Determine the [x, y] coordinate at the center of the cell enclosing the given text.  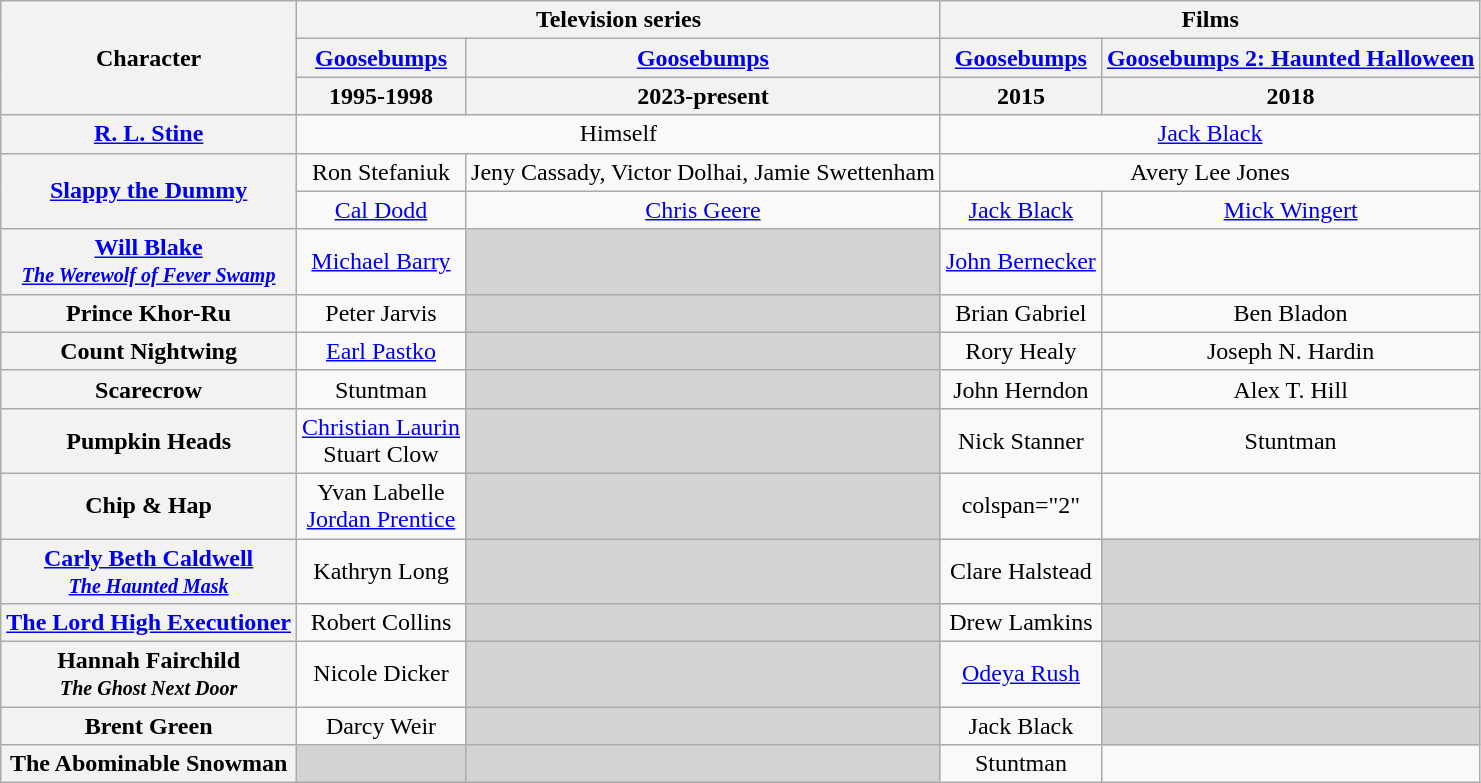
2023-present [704, 96]
2015 [1020, 96]
Joseph N. Hardin [1290, 351]
Nick Stanner [1020, 440]
Earl Pastko [380, 351]
Alex T. Hill [1290, 389]
Pumpkin Heads [149, 440]
1995-1998 [380, 96]
Brent Green [149, 726]
Goosebumps 2: Haunted Halloween [1290, 58]
Himself [618, 134]
Will BlakeThe Werewolf of Fever Swamp [149, 262]
Hannah FairchildThe Ghost Next Door [149, 674]
Rory Healy [1020, 351]
Chip & Hap [149, 506]
Ron Stefaniuk [380, 172]
Peter Jarvis [380, 313]
Odeya Rush [1020, 674]
2018 [1290, 96]
The Lord High Executioner [149, 623]
Drew Lamkins [1020, 623]
Christian LaurinStuart Clow [380, 440]
Cal Dodd [380, 210]
The Abominable Snowman [149, 764]
Mick Wingert [1290, 210]
John Bernecker [1020, 262]
Jeny Cassady, Victor Dolhai, Jamie Swettenham [704, 172]
Clare Halstead [1020, 570]
colspan="2" [1020, 506]
John Herndon [1020, 389]
Ben Bladon [1290, 313]
Chris Geere [704, 210]
Darcy Weir [380, 726]
Television series [618, 20]
Avery Lee Jones [1210, 172]
Carly Beth CaldwellThe Haunted Mask [149, 570]
Scarecrow [149, 389]
Nicole Dicker [380, 674]
Yvan LabelleJordan Prentice [380, 506]
Robert Collins [380, 623]
Michael Barry [380, 262]
R. L. Stine [149, 134]
Kathryn Long [380, 570]
Count Nightwing [149, 351]
Slappy the Dummy [149, 191]
Films [1210, 20]
Brian Gabriel [1020, 313]
Prince Khor-Ru [149, 313]
Character [149, 58]
